Detect which cell encompasses the target text, then output its [X, Y] center coordinate. 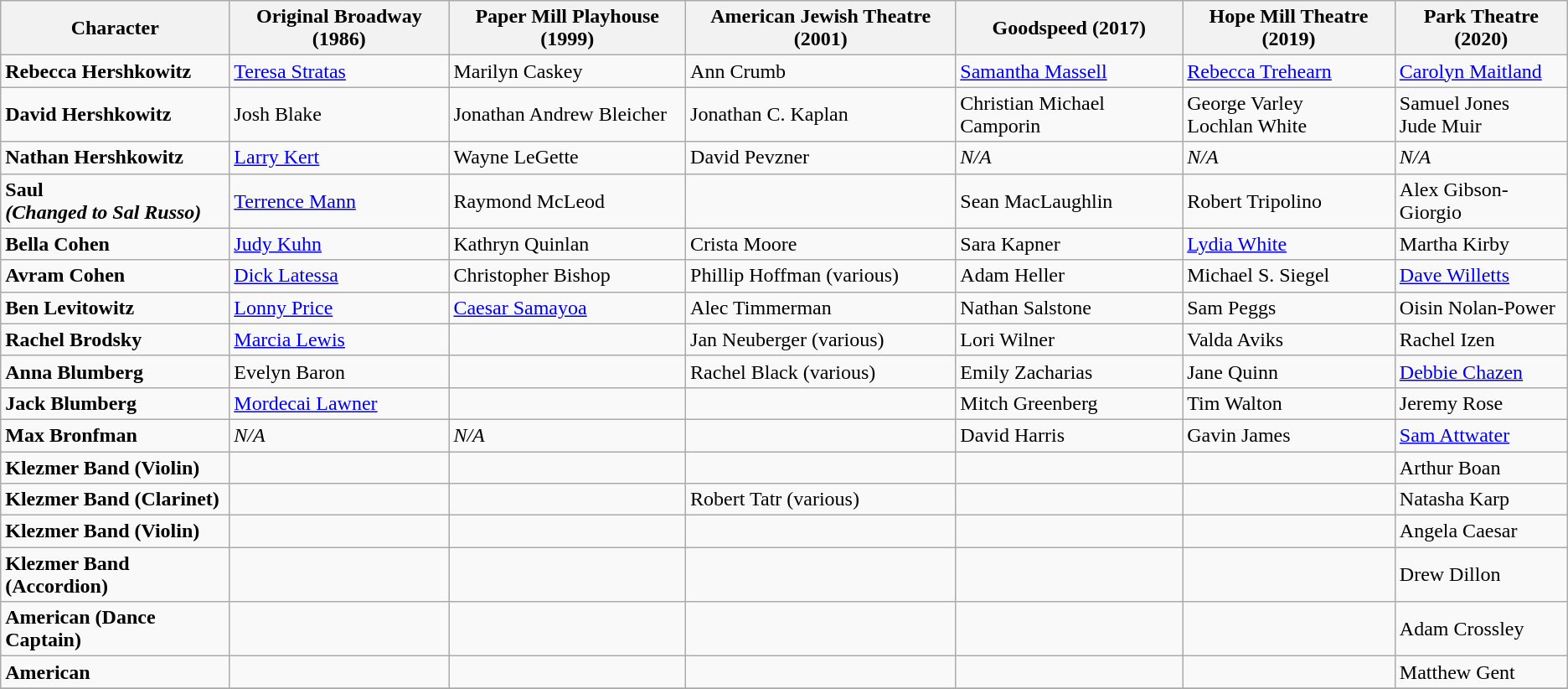
Evelyn Baron [339, 371]
Lori Wilner [1069, 339]
Marcia Lewis [339, 339]
Natasha Karp [1481, 500]
Klezmer Band (Clarinet) [116, 500]
Rebecca Hershkowitz [116, 71]
Larry Kert [339, 158]
Sam Peggs [1289, 308]
Paper Mill Playhouse (1999) [568, 28]
Christian Michael Camporin [1069, 114]
Adam Crossley [1481, 629]
Jack Blumberg [116, 403]
Gavin James [1289, 435]
Jan Neuberger (various) [821, 339]
Rebecca Trehearn [1289, 71]
Alec Timmerman [821, 308]
Ann Crumb [821, 71]
American Jewish Theatre (2001) [821, 28]
Nathan Salstone [1069, 308]
Josh Blake [339, 114]
Goodspeed (2017) [1069, 28]
Alex Gibson-Giorgio [1481, 201]
Wayne LeGette [568, 158]
Crista Moore [821, 244]
Nathan Hershkowitz [116, 158]
Kathryn Quinlan [568, 244]
Adam Heller [1069, 276]
American [116, 672]
Robert Tripolino [1289, 201]
Mordecai Lawner [339, 403]
Samuel JonesJude Muir [1481, 114]
Phillip Hoffman (various) [821, 276]
Saul(Changed to Sal Russo) [116, 201]
Rachel Izen [1481, 339]
Sean MacLaughlin [1069, 201]
Original Broadway (1986) [339, 28]
American (Dance Captain) [116, 629]
Drew Dillon [1481, 575]
Angela Caesar [1481, 531]
George VarleyLochlan White [1289, 114]
Park Theatre (2020) [1481, 28]
Caesar Samayoa [568, 308]
Carolyn Maitland [1481, 71]
David Pevzner [821, 158]
Valda Aviks [1289, 339]
Arthur Boan [1481, 467]
Klezmer Band (Accordion) [116, 575]
Mitch Greenberg [1069, 403]
Oisin Nolan-Power [1481, 308]
Lydia White [1289, 244]
Lonny Price [339, 308]
Samantha Massell [1069, 71]
David Hershkowitz [116, 114]
Matthew Gent [1481, 672]
Jeremy Rose [1481, 403]
Robert Tatr (various) [821, 500]
Sara Kapner [1069, 244]
Jane Quinn [1289, 371]
Dave Willetts [1481, 276]
Sam Attwater [1481, 435]
Dick Latessa [339, 276]
Marilyn Caskey [568, 71]
Avram Cohen [116, 276]
Emily Zacharias [1069, 371]
Tim Walton [1289, 403]
Hope Mill Theatre (2019) [1289, 28]
Rachel Black (various) [821, 371]
Martha Kirby [1481, 244]
Jonathan C. Kaplan [821, 114]
Terrence Mann [339, 201]
Anna Blumberg [116, 371]
Debbie Chazen [1481, 371]
Ben Levitowitz [116, 308]
Michael S. Siegel [1289, 276]
Christopher Bishop [568, 276]
Jonathan Andrew Bleicher [568, 114]
Character [116, 28]
Bella Cohen [116, 244]
Raymond McLeod [568, 201]
Max Bronfman [116, 435]
Rachel Brodsky [116, 339]
Teresa Stratas [339, 71]
Judy Kuhn [339, 244]
David Harris [1069, 435]
